Find where the given text appears and provide that cell's center as (x, y) coordinate. 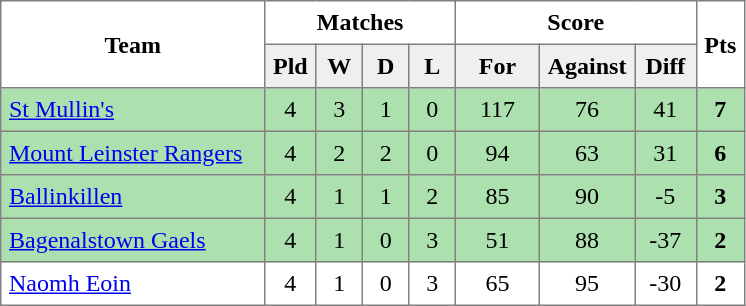
Matches (360, 23)
41 (666, 110)
51 (497, 240)
Mount Leinster Rangers (133, 153)
-30 (666, 284)
St Mullin's (133, 110)
Ballinkillen (133, 197)
117 (497, 110)
L (432, 66)
Naomh Eoin (133, 284)
6 (720, 153)
76 (586, 110)
For (497, 66)
63 (586, 153)
Against (586, 66)
Pld (290, 66)
Bagenalstown Gaels (133, 240)
Score (576, 23)
W (339, 66)
85 (497, 197)
90 (586, 197)
-5 (666, 197)
Team (133, 44)
31 (666, 153)
Pts (720, 44)
Diff (666, 66)
94 (497, 153)
D (385, 66)
65 (497, 284)
95 (586, 284)
-37 (666, 240)
7 (720, 110)
88 (586, 240)
